Return (X, Y) of the center of cell containing provided text 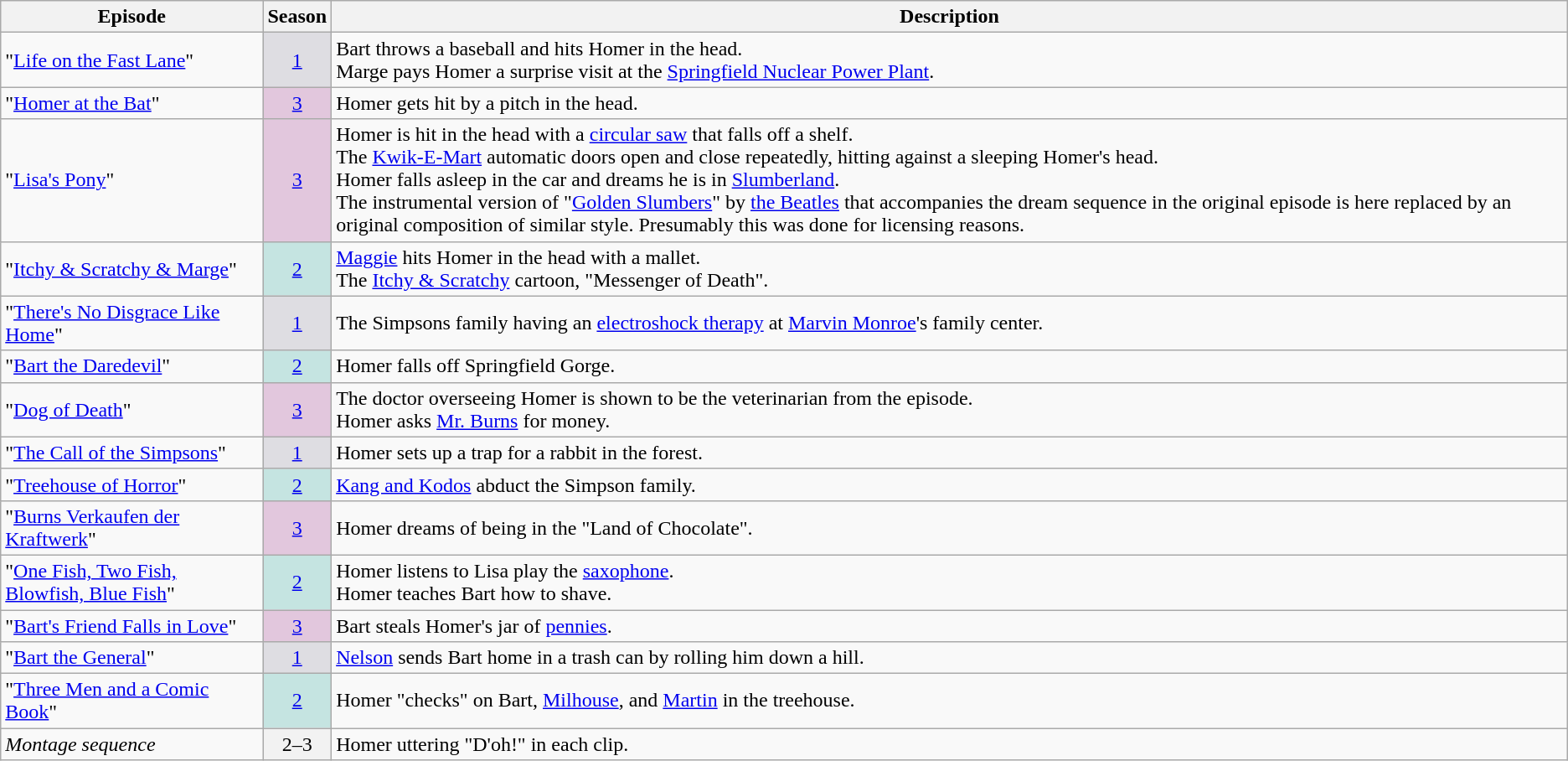
"One Fish, Two Fish, Blowfish, Blue Fish" (132, 582)
"Life on the Fast Lane" (132, 60)
Bart throws a baseball and hits Homer in the head.Marge pays Homer a surprise visit at the Springfield Nuclear Power Plant. (950, 60)
The doctor overseeing Homer is shown to be the veterinarian from the episode.Homer asks Mr. Burns for money. (950, 409)
"Burns Verkaufen der Kraftwerk" (132, 528)
"The Call of the Simpsons" (132, 453)
Homer sets up a trap for a rabbit in the forest. (950, 453)
Montage sequence (132, 744)
Nelson sends Bart home in a trash can by rolling him down a hill. (950, 658)
"Bart's Friend Falls in Love" (132, 626)
Season (297, 17)
"Lisa's Pony" (132, 180)
Homer listens to Lisa play the saxophone.Homer teaches Bart how to shave. (950, 582)
"Bart the General" (132, 658)
Episode (132, 17)
"Dog of Death" (132, 409)
The Simpsons family having an electroshock therapy at Marvin Monroe's family center. (950, 324)
"Treehouse of Horror" (132, 484)
Homer gets hit by a pitch in the head. (950, 103)
"Homer at the Bat" (132, 103)
"Three Men and a Comic Book" (132, 701)
Kang and Kodos abduct the Simpson family. (950, 484)
Maggie hits Homer in the head with a mallet.The Itchy & Scratchy cartoon, "Messenger of Death". (950, 268)
Bart steals Homer's jar of pennies. (950, 626)
Homer uttering "D'oh!" in each clip. (950, 744)
Homer "checks" on Bart, Milhouse, and Martin in the treehouse. (950, 701)
Homer dreams of being in the "Land of Chocolate". (950, 528)
"Bart the Daredevil" (132, 366)
Homer falls off Springfield Gorge. (950, 366)
"Itchy & Scratchy & Marge" (132, 268)
Description (950, 17)
2–3 (297, 744)
"There's No Disgrace Like Home" (132, 324)
